Detect which cell encompasses the target text, then output its (x, y) center coordinate. 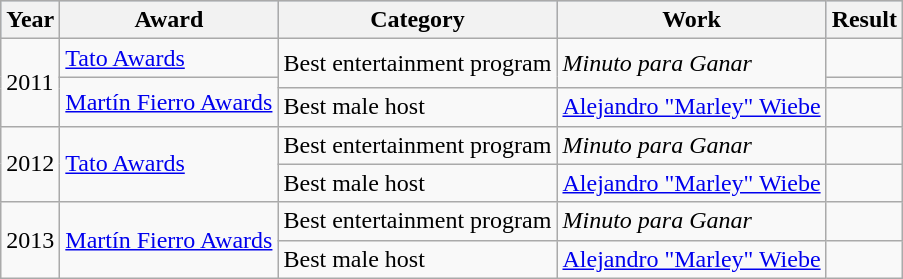
Result (864, 20)
2012 (30, 164)
2013 (30, 240)
Award (169, 20)
2011 (30, 82)
Work (692, 20)
Category (418, 20)
Year (30, 20)
